Locate the cell with the specified text and output its [x, y] center coordinate. 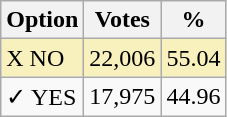
Votes [122, 20]
X NO [42, 58]
% [194, 20]
22,006 [122, 58]
55.04 [194, 58]
44.96 [194, 97]
17,975 [122, 97]
✓ YES [42, 97]
Option [42, 20]
